From the cell containing the given text, extract its center point as [X, Y] coordinate. 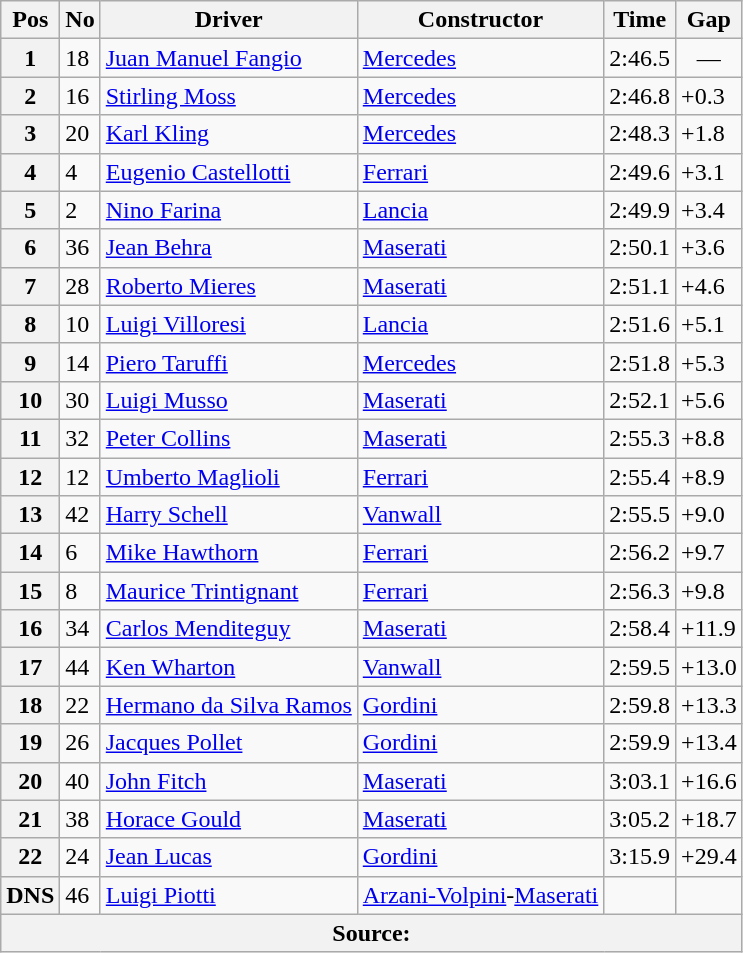
24 [80, 857]
40 [80, 781]
+9.7 [710, 553]
Umberto Maglioli [228, 477]
Time [640, 20]
+13.3 [710, 705]
Luigi Piotti [228, 895]
Jacques Pollet [228, 743]
3 [30, 134]
Source: [372, 933]
42 [80, 515]
Piero Taruffi [228, 362]
+5.1 [710, 324]
30 [80, 400]
13 [30, 515]
Jean Behra [228, 248]
Luigi Villoresi [228, 324]
DNS [30, 895]
32 [80, 438]
2:52.1 [640, 400]
Jean Lucas [228, 857]
2:46.8 [640, 96]
34 [80, 629]
Carlos Menditeguy [228, 629]
Gap [710, 20]
+13.0 [710, 667]
+16.6 [710, 781]
2:51.1 [640, 286]
Luigi Musso [228, 400]
26 [80, 743]
3:03.1 [640, 781]
2:56.3 [640, 591]
Constructor [480, 20]
Eugenio Castellotti [228, 172]
15 [30, 591]
46 [80, 895]
2:59.9 [640, 743]
2:55.5 [640, 515]
+8.8 [710, 438]
Karl Kling [228, 134]
2:51.8 [640, 362]
+0.3 [710, 96]
Ken Wharton [228, 667]
2:59.5 [640, 667]
+3.6 [710, 248]
Pos [30, 20]
2:51.6 [640, 324]
1 [30, 58]
21 [30, 819]
28 [80, 286]
+11.9 [710, 629]
2:55.3 [640, 438]
2:50.1 [640, 248]
2:46.5 [640, 58]
Roberto Mieres [228, 286]
19 [30, 743]
Juan Manuel Fangio [228, 58]
3:05.2 [640, 819]
Stirling Moss [228, 96]
2:59.8 [640, 705]
+5.3 [710, 362]
— [710, 58]
3:15.9 [640, 857]
Nino Farina [228, 210]
11 [30, 438]
2:49.6 [640, 172]
5 [30, 210]
2:48.3 [640, 134]
2:49.9 [640, 210]
+3.4 [710, 210]
7 [30, 286]
John Fitch [228, 781]
+9.0 [710, 515]
+5.6 [710, 400]
+3.1 [710, 172]
+29.4 [710, 857]
38 [80, 819]
Hermano da Silva Ramos [228, 705]
2:58.4 [640, 629]
Driver [228, 20]
9 [30, 362]
+18.7 [710, 819]
No [80, 20]
Maurice Trintignant [228, 591]
17 [30, 667]
Horace Gould [228, 819]
+1.8 [710, 134]
2:55.4 [640, 477]
Mike Hawthorn [228, 553]
2:56.2 [640, 553]
+4.6 [710, 286]
+9.8 [710, 591]
+13.4 [710, 743]
36 [80, 248]
Peter Collins [228, 438]
Arzani-Volpini-Maserati [480, 895]
+8.9 [710, 477]
44 [80, 667]
Harry Schell [228, 515]
